Capture the cell that displays the provided text and extract its [x, y] central coordinate. 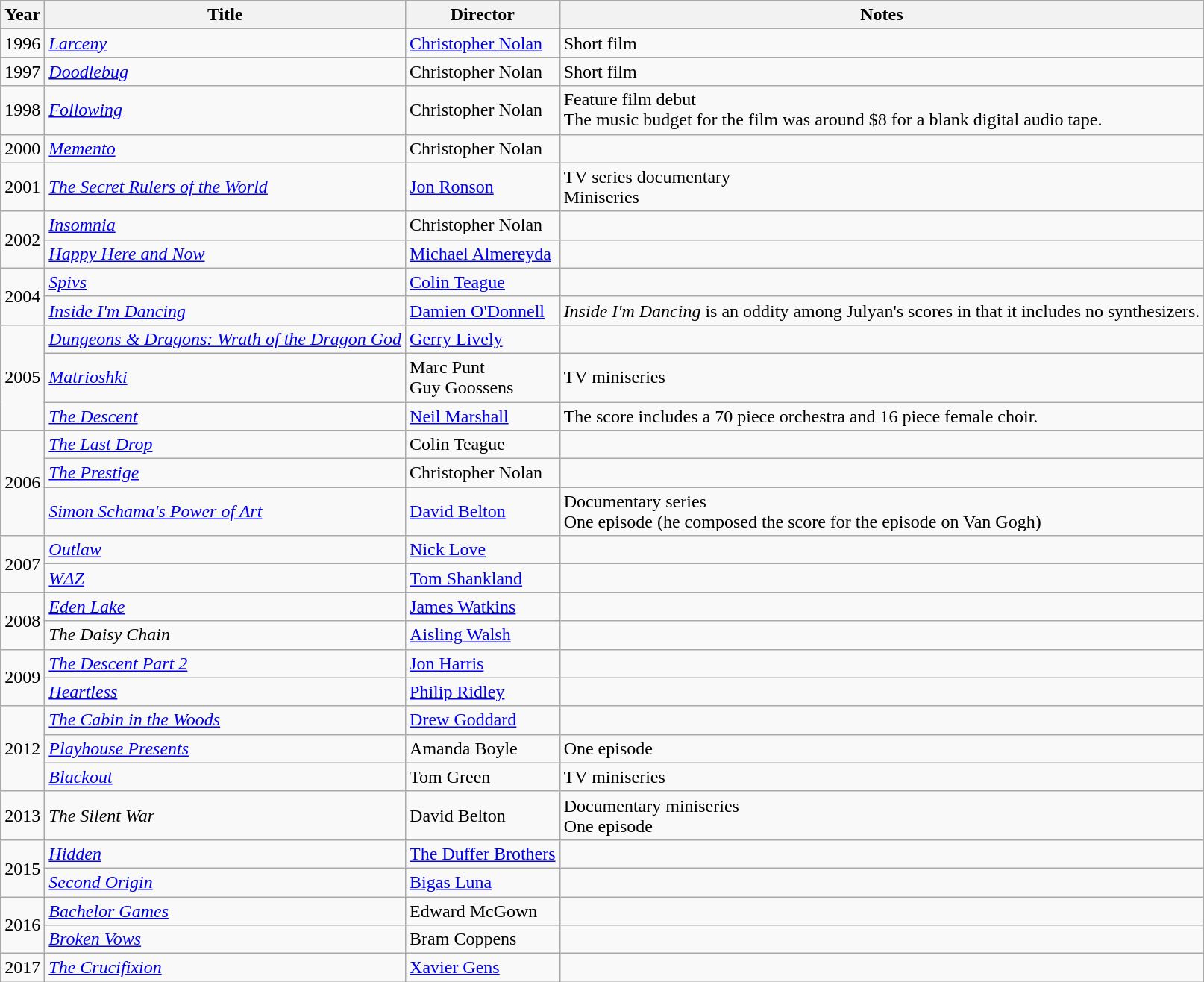
Happy Here and Now [225, 254]
Xavier Gens [483, 968]
Eden Lake [225, 607]
2012 [22, 748]
The Crucifixion [225, 968]
Jon Ronson [483, 187]
Bigas Luna [483, 882]
Philip Ridley [483, 692]
1998 [22, 110]
Tom Shankland [483, 578]
Heartless [225, 692]
2000 [22, 148]
The Prestige [225, 473]
Michael Almereyda [483, 254]
Doodlebug [225, 72]
Marc PuntGuy Goossens [483, 378]
2007 [22, 564]
Title [225, 15]
2013 [22, 815]
TV series documentaryMiniseries [882, 187]
Documentary seriesOne episode (he composed the score for the episode on Van Gogh) [882, 512]
1996 [22, 43]
Insomnia [225, 225]
The Silent War [225, 815]
2006 [22, 484]
The Descent Part 2 [225, 663]
The Last Drop [225, 445]
2016 [22, 925]
2004 [22, 296]
Drew Goddard [483, 720]
Playhouse Presents [225, 748]
Broken Vows [225, 939]
Inside I'm Dancing is an oddity among Julyan's scores in that it includes no synthesizers. [882, 310]
Second Origin [225, 882]
Edward McGown [483, 911]
Damien O'Donnell [483, 310]
Matrioshki [225, 378]
The Secret Rulers of the World [225, 187]
2002 [22, 240]
Following [225, 110]
The Descent [225, 416]
2001 [22, 187]
2017 [22, 968]
James Watkins [483, 607]
Gerry Lively [483, 339]
The Cabin in the Woods [225, 720]
The score includes a 70 piece orchestra and 16 piece female choir. [882, 416]
Hidden [225, 854]
2009 [22, 678]
Neil Marshall [483, 416]
Inside I'm Dancing [225, 310]
Notes [882, 15]
Jon Harris [483, 663]
Spivs [225, 282]
Bachelor Games [225, 911]
Tom Green [483, 777]
WΔZ [225, 578]
Director [483, 15]
Nick Love [483, 550]
Outlaw [225, 550]
Simon Schama's Power of Art [225, 512]
Larceny [225, 43]
Dungeons & Dragons: Wrath of the Dragon God [225, 339]
Aisling Walsh [483, 635]
One episode [882, 748]
Bram Coppens [483, 939]
2008 [22, 621]
1997 [22, 72]
Documentary miniseriesOne episode [882, 815]
Blackout [225, 777]
2015 [22, 868]
2005 [22, 378]
The Duffer Brothers [483, 854]
Year [22, 15]
The Daisy Chain [225, 635]
Amanda Boyle [483, 748]
Memento [225, 148]
Feature film debutThe music budget for the film was around $8 for a blank digital audio tape. [882, 110]
